Output the [x, y] coordinate of the center of the cell containing the given text.  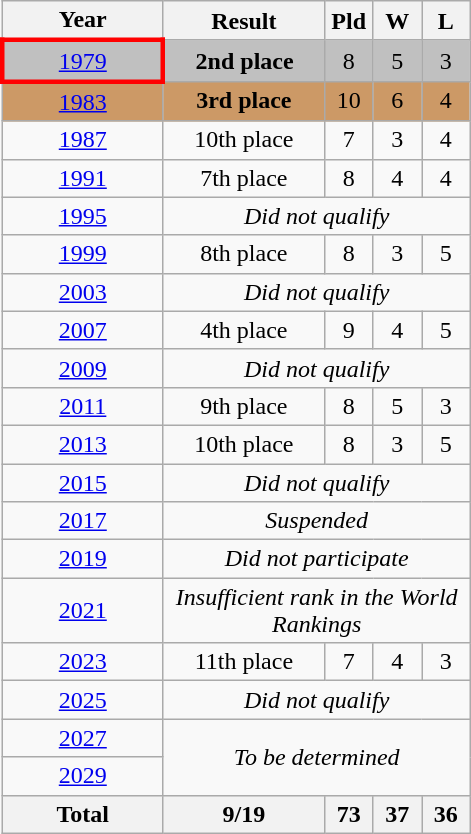
2019 [82, 559]
2nd place [244, 60]
1999 [82, 254]
1995 [82, 216]
1987 [82, 140]
Pld [348, 21]
10 [348, 101]
9/19 [244, 814]
2003 [82, 292]
2023 [82, 662]
2013 [82, 444]
2021 [82, 610]
W [398, 21]
4th place [244, 330]
36 [446, 814]
To be determined [316, 757]
1991 [82, 178]
1983 [82, 101]
2011 [82, 406]
2029 [82, 776]
6 [398, 101]
2025 [82, 700]
1979 [82, 60]
Suspended [316, 521]
Insufficient rank in the World Rankings [316, 610]
L [446, 21]
2015 [82, 483]
2017 [82, 521]
7th place [244, 178]
3rd place [244, 101]
37 [398, 814]
73 [348, 814]
8th place [244, 254]
9th place [244, 406]
Total [82, 814]
9 [348, 330]
11th place [244, 662]
Result [244, 21]
2009 [82, 368]
Did not participate [316, 559]
2027 [82, 738]
Year [82, 21]
2007 [82, 330]
